Capture the cell that displays the provided text and extract its [x, y] central coordinate. 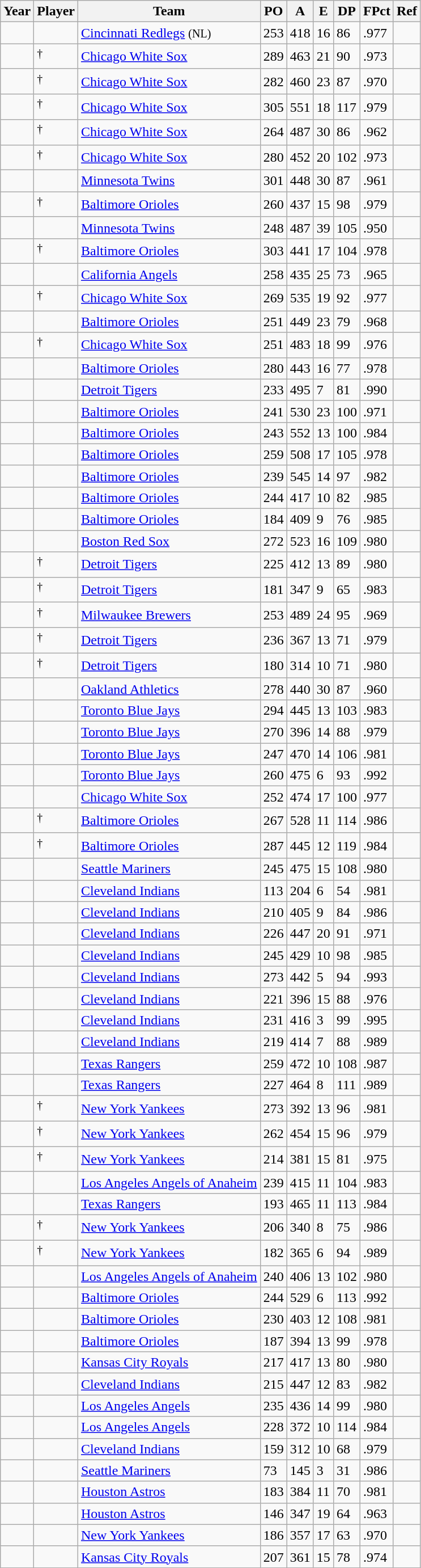
551 [300, 107]
247 [273, 754]
529 [300, 1298]
372 [300, 1427]
287 [273, 845]
464 [300, 1085]
240 [273, 1276]
415 [300, 1182]
264 [273, 133]
448 [300, 181]
236 [273, 640]
217 [273, 1363]
106 [347, 754]
Boston Red Sox [169, 541]
77 [347, 368]
463 [300, 57]
.990 [376, 390]
460 [300, 82]
207 [273, 1557]
440 [300, 689]
416 [300, 1020]
183 [273, 1492]
470 [300, 754]
DP [347, 11]
E [323, 11]
454 [300, 1133]
210 [273, 912]
314 [300, 666]
182 [273, 1253]
474 [300, 797]
301 [273, 181]
414 [300, 1042]
.960 [376, 689]
530 [300, 411]
403 [300, 1320]
92 [347, 298]
270 [273, 732]
367 [300, 640]
70 [347, 1492]
68 [347, 1449]
FPct [376, 11]
Oakland Athletics [169, 689]
80 [347, 1363]
221 [273, 998]
187 [273, 1341]
79 [347, 322]
91 [347, 934]
231 [273, 1020]
545 [300, 476]
523 [300, 541]
.969 [376, 615]
63 [347, 1535]
219 [273, 1042]
89 [347, 565]
65 [347, 590]
75 [347, 1228]
409 [300, 520]
A [300, 11]
.993 [376, 977]
24 [323, 615]
21 [323, 57]
235 [273, 1406]
405 [300, 912]
267 [273, 820]
186 [273, 1535]
528 [300, 820]
483 [300, 345]
PO [273, 11]
78 [347, 1557]
452 [300, 158]
.968 [376, 322]
241 [273, 411]
418 [300, 33]
5 [323, 977]
248 [273, 227]
429 [300, 955]
Cincinnati Redlegs (NL) [169, 33]
California Angels [169, 275]
495 [300, 390]
441 [300, 251]
25 [323, 275]
436 [300, 1406]
230 [273, 1320]
412 [300, 565]
406 [300, 1276]
.963 [376, 1514]
76 [347, 520]
109 [347, 541]
535 [300, 298]
392 [300, 1108]
103 [347, 711]
95 [347, 615]
312 [300, 1449]
.974 [376, 1557]
449 [300, 322]
.962 [376, 133]
Year [17, 11]
82 [347, 498]
465 [300, 1204]
.961 [376, 181]
305 [273, 107]
340 [300, 1228]
Ref [407, 11]
252 [273, 797]
117 [347, 107]
384 [300, 1492]
215 [273, 1384]
204 [300, 891]
97 [347, 476]
Player [56, 11]
443 [300, 368]
111 [347, 1085]
145 [300, 1470]
225 [273, 565]
.965 [376, 275]
181 [273, 590]
90 [347, 57]
272 [273, 541]
258 [273, 275]
262 [273, 1133]
227 [273, 1085]
54 [347, 891]
508 [300, 454]
357 [300, 1535]
.987 [376, 1064]
206 [273, 1228]
269 [273, 298]
489 [300, 615]
.975 [376, 1160]
303 [273, 251]
184 [273, 520]
243 [273, 433]
226 [273, 934]
278 [273, 689]
.995 [376, 1020]
365 [300, 1253]
31 [347, 1470]
361 [300, 1557]
381 [300, 1160]
289 [273, 57]
435 [300, 275]
.950 [376, 227]
193 [273, 1204]
442 [300, 977]
394 [300, 1341]
552 [300, 433]
Team [169, 11]
64 [347, 1514]
437 [300, 204]
93 [347, 775]
282 [273, 82]
228 [273, 1427]
472 [300, 1064]
294 [273, 711]
83 [347, 1384]
119 [347, 845]
180 [273, 666]
Milwaukee Brewers [169, 615]
39 [323, 227]
159 [273, 1449]
146 [273, 1514]
233 [273, 390]
84 [347, 912]
214 [273, 1160]
